Output the [x, y] coordinate of the center of the cell containing the given text.  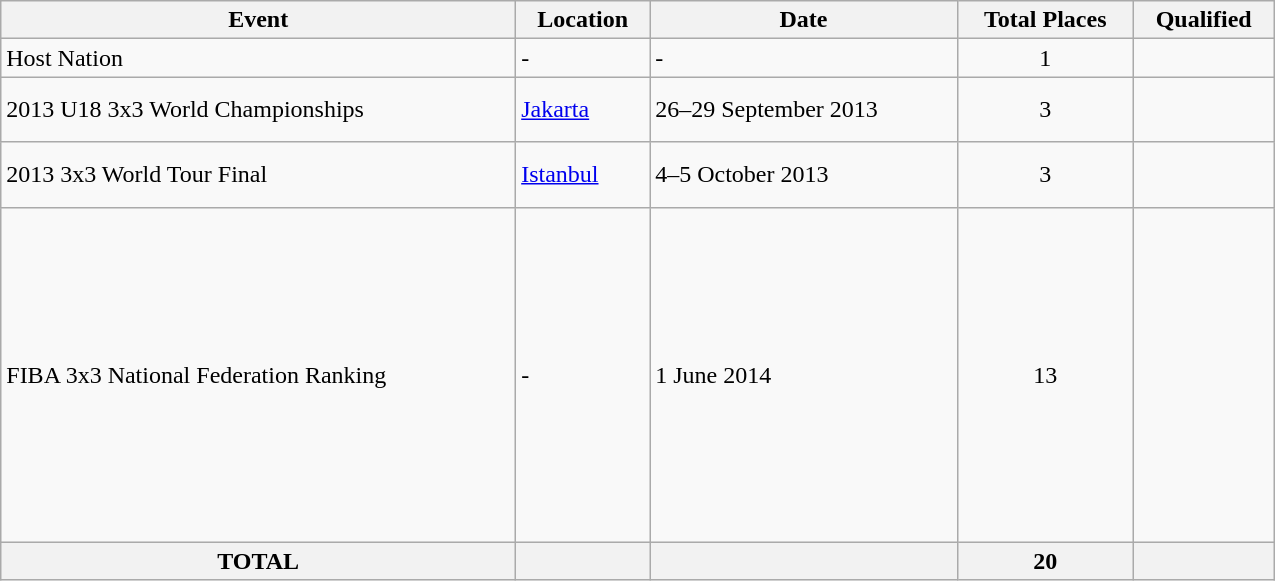
Istanbul [583, 174]
Event [258, 20]
1 June 2014 [804, 374]
2013 U18 3x3 World Championships [258, 110]
4–5 October 2013 [804, 174]
FIBA 3x3 National Federation Ranking [258, 374]
TOTAL [258, 561]
13 [1045, 374]
26–29 September 2013 [804, 110]
Jakarta [583, 110]
Date [804, 20]
20 [1045, 561]
Total Places [1045, 20]
Location [583, 20]
Qualified [1204, 20]
1 [1045, 58]
2013 3x3 World Tour Final [258, 174]
Host Nation [258, 58]
